Search for the cell housing the specified text and yield its (x, y) center coordinate. 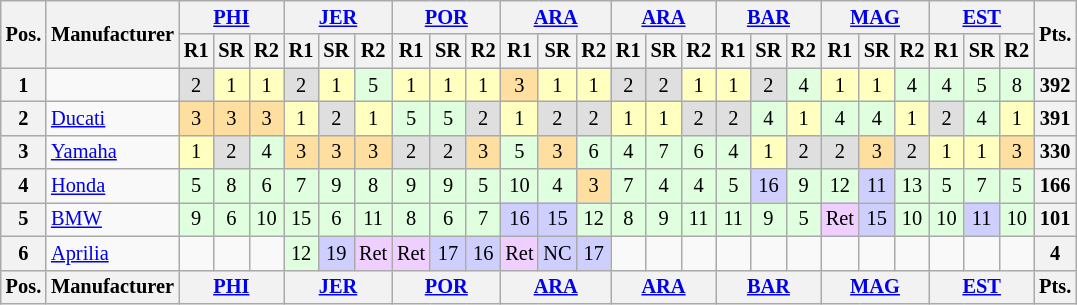
19 (336, 253)
Ducati (112, 118)
391 (1055, 118)
Aprilia (112, 253)
NC (557, 253)
166 (1055, 186)
Yamaha (112, 152)
13 (912, 186)
392 (1055, 85)
330 (1055, 152)
Honda (112, 186)
101 (1055, 219)
BMW (112, 219)
